Search for the cell housing the specified text and yield its (x, y) center coordinate. 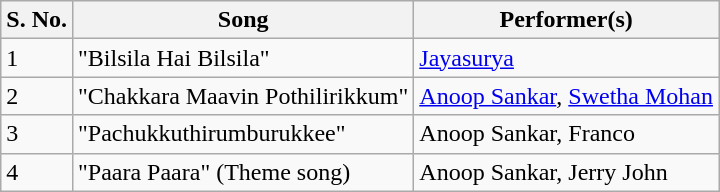
Anoop Sankar, Jerry John (566, 172)
1 (37, 58)
Anoop Sankar, Franco (566, 134)
S. No. (37, 20)
Song (242, 20)
"Pachukkuthirumburukkee" (242, 134)
Anoop Sankar, Swetha Mohan (566, 96)
Jayasurya (566, 58)
3 (37, 134)
"Bilsila Hai Bilsila" (242, 58)
"Paara Paara" (Theme song) (242, 172)
2 (37, 96)
4 (37, 172)
Performer(s) (566, 20)
"Chakkara Maavin Pothilirikkum" (242, 96)
